Output the [X, Y] coordinate of the center of the cell containing the given text.  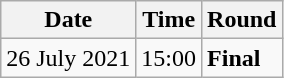
Time [169, 20]
Date [68, 20]
26 July 2021 [68, 58]
Round [242, 20]
Final [242, 58]
15:00 [169, 58]
